Scan for the cell matching the given text and deliver its (X, Y) coordinate at center. 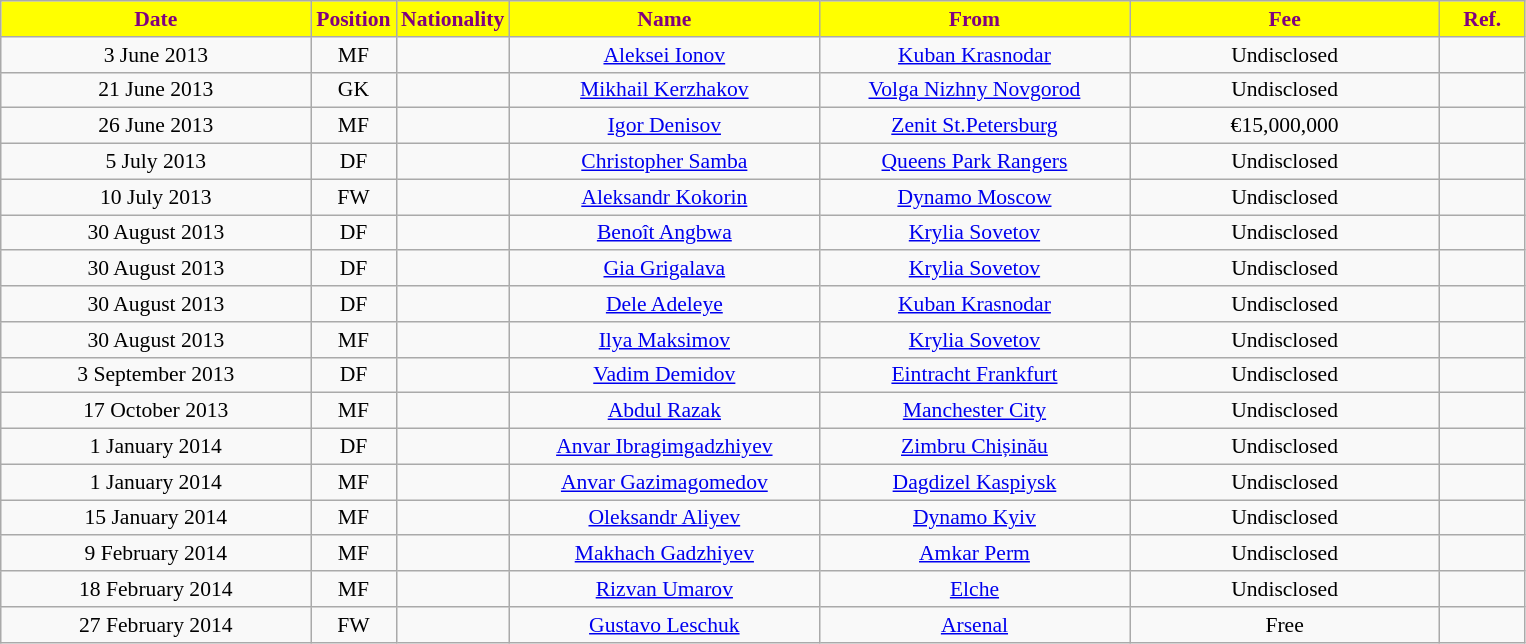
Fee (1285, 19)
Elche (974, 589)
5 July 2013 (156, 162)
Name (664, 19)
9 February 2014 (156, 554)
Free (1285, 625)
Mikhail Kerzhakov (664, 90)
Benoît Angbwa (664, 233)
10 July 2013 (156, 197)
17 October 2013 (156, 411)
Dynamo Kyiv (974, 518)
Date (156, 19)
Dele Adeleye (664, 304)
From (974, 19)
3 June 2013 (156, 55)
27 February 2014 (156, 625)
Manchester City (974, 411)
Aleksandr Kokorin (664, 197)
Dagdizel Kaspiysk (974, 482)
21 June 2013 (156, 90)
Eintracht Frankfurt (974, 375)
Anvar Gazimagomedov (664, 482)
Zenit St.Petersburg (974, 126)
Queens Park Rangers (974, 162)
Ref. (1482, 19)
Zimbru Chișinău (974, 447)
15 January 2014 (156, 518)
Vadim Demidov (664, 375)
Gia Grigalava (664, 269)
Volga Nizhny Novgorod (974, 90)
Ilya Maksimov (664, 340)
Christopher Samba (664, 162)
Oleksandr Aliyev (664, 518)
18 February 2014 (156, 589)
3 September 2013 (156, 375)
Anvar Ibragimgadzhiyev (664, 447)
Abdul Razak (664, 411)
Aleksei Ionov (664, 55)
Arsenal (974, 625)
GK (354, 90)
Gustavo Leschuk (664, 625)
Nationality (452, 19)
Igor Denisov (664, 126)
Position (354, 19)
€15,000,000 (1285, 126)
Dynamo Moscow (974, 197)
Makhach Gadzhiyev (664, 554)
Rizvan Umarov (664, 589)
Amkar Perm (974, 554)
26 June 2013 (156, 126)
